Extract the (X, Y) coordinate from the center of the cell holding the provided text.  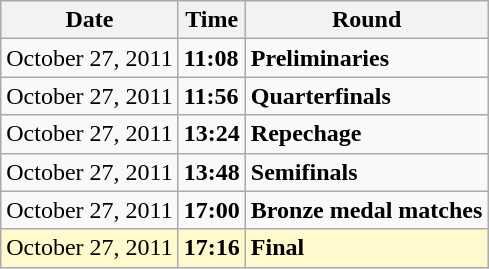
13:48 (212, 172)
Time (212, 20)
Round (366, 20)
17:16 (212, 248)
17:00 (212, 210)
Final (366, 248)
Preliminaries (366, 58)
Date (90, 20)
Repechage (366, 134)
11:08 (212, 58)
Semifinals (366, 172)
Bronze medal matches (366, 210)
11:56 (212, 96)
13:24 (212, 134)
Quarterfinals (366, 96)
